Determine the (x, y) coordinate at the center of the cell enclosing the given text.  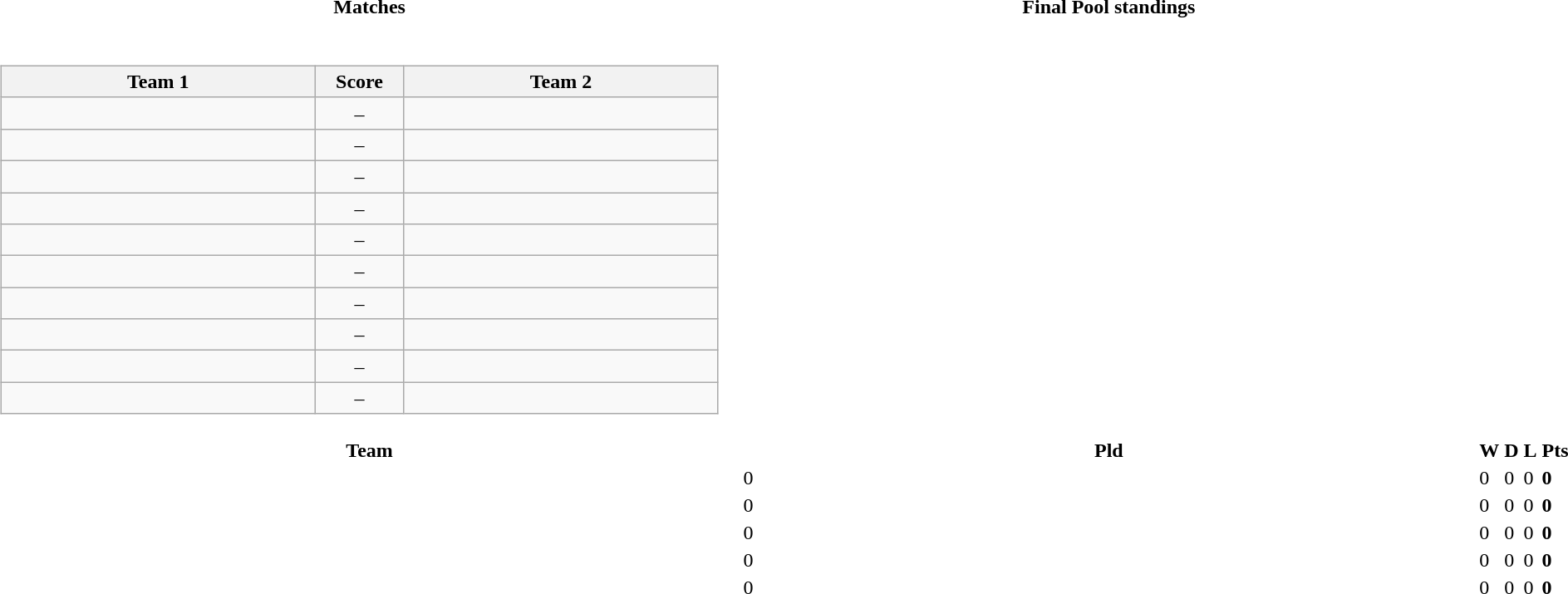
D (1511, 450)
Team 2 (561, 81)
W (1489, 450)
Pld (1108, 450)
L (1531, 450)
Score (359, 81)
Team 1 (158, 81)
